Identify which cell holds the provided text, then report its (X, Y) central coordinate. 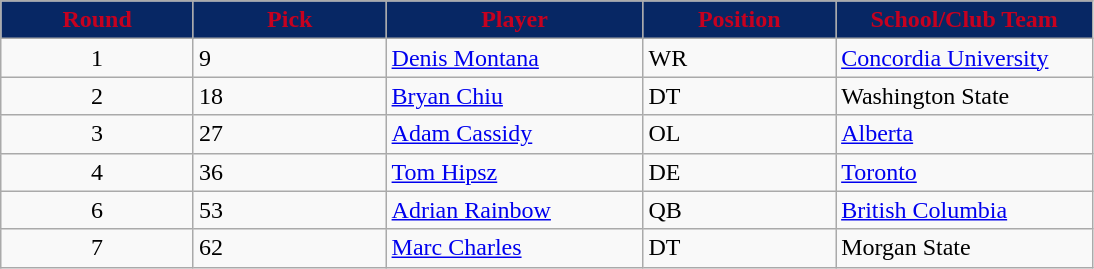
Toronto (964, 172)
Alberta (964, 134)
Tom Hipsz (514, 172)
Washington State (964, 96)
4 (98, 172)
1 (98, 58)
School/Club Team (964, 20)
WR (740, 58)
53 (290, 210)
Bryan Chiu (514, 96)
6 (98, 210)
Adam Cassidy (514, 134)
Adrian Rainbow (514, 210)
Marc Charles (514, 248)
9 (290, 58)
Position (740, 20)
Morgan State (964, 248)
DE (740, 172)
18 (290, 96)
British Columbia (964, 210)
OL (740, 134)
QB (740, 210)
Pick (290, 20)
7 (98, 248)
Round (98, 20)
62 (290, 248)
27 (290, 134)
2 (98, 96)
Denis Montana (514, 58)
3 (98, 134)
36 (290, 172)
Player (514, 20)
Concordia University (964, 58)
